Pinpoint the cell where the given text exists, returning its [x, y] midpoint coordinate. 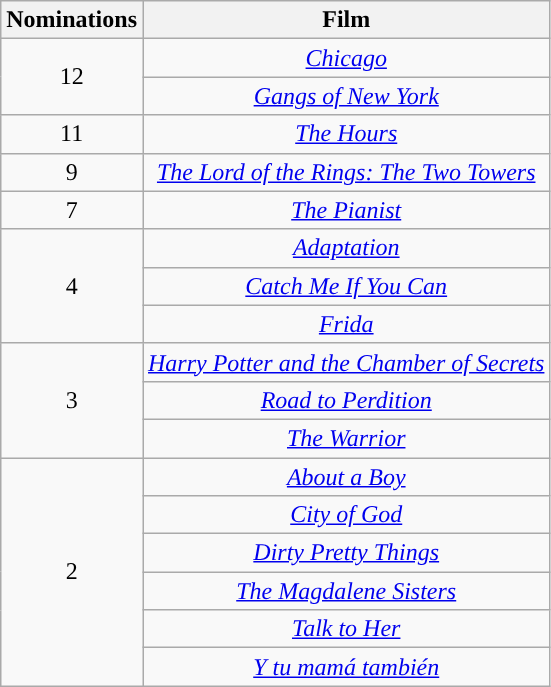
City of God [346, 515]
The Hours [346, 134]
Y tu mamá también [346, 667]
7 [72, 210]
Road to Perdition [346, 400]
About a Boy [346, 477]
11 [72, 134]
3 [72, 400]
Dirty Pretty Things [346, 553]
9 [72, 172]
Adaptation [346, 248]
Talk to Her [346, 629]
The Lord of the Rings: The Two Towers [346, 172]
Chicago [346, 58]
Nominations [72, 20]
The Pianist [346, 210]
2 [72, 572]
Film [346, 20]
The Warrior [346, 438]
The Magdalene Sisters [346, 591]
Harry Potter and the Chamber of Secrets [346, 362]
Frida [346, 324]
Catch Me If You Can [346, 286]
Gangs of New York [346, 96]
4 [72, 286]
12 [72, 77]
